Output the (x, y) coordinate of the center of the cell containing the given text.  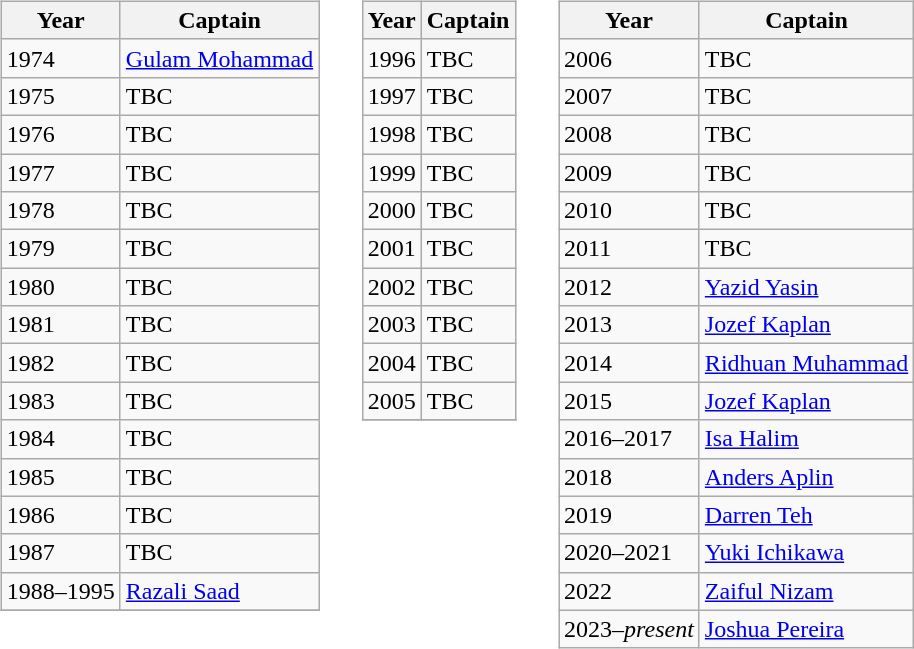
2022 (628, 591)
Yuki Ichikawa (806, 553)
2018 (628, 477)
1982 (60, 363)
2004 (392, 363)
1981 (60, 325)
Razali Saad (219, 591)
1975 (60, 96)
2015 (628, 401)
1979 (60, 249)
2002 (392, 287)
2000 (392, 211)
1988–1995 (60, 591)
Ridhuan Muhammad (806, 363)
1977 (60, 173)
1984 (60, 439)
Zaiful Nizam (806, 591)
1976 (60, 134)
1974 (60, 58)
Joshua Pereira (806, 629)
1985 (60, 477)
2006 (628, 58)
1998 (392, 134)
2010 (628, 211)
2011 (628, 249)
1996 (392, 58)
2020–2021 (628, 553)
2013 (628, 325)
2009 (628, 173)
1987 (60, 553)
Anders Aplin (806, 477)
1983 (60, 401)
Yazid Yasin (806, 287)
1980 (60, 287)
2005 (392, 401)
Gulam Mohammad (219, 58)
2012 (628, 287)
2023–present (628, 629)
2019 (628, 515)
1997 (392, 96)
2003 (392, 325)
Isa Halim (806, 439)
Darren Teh (806, 515)
2016–2017 (628, 439)
2007 (628, 96)
2008 (628, 134)
1999 (392, 173)
1986 (60, 515)
2014 (628, 363)
1978 (60, 211)
2001 (392, 249)
